Determine the [x, y] coordinate at the center of the cell enclosing the given text.  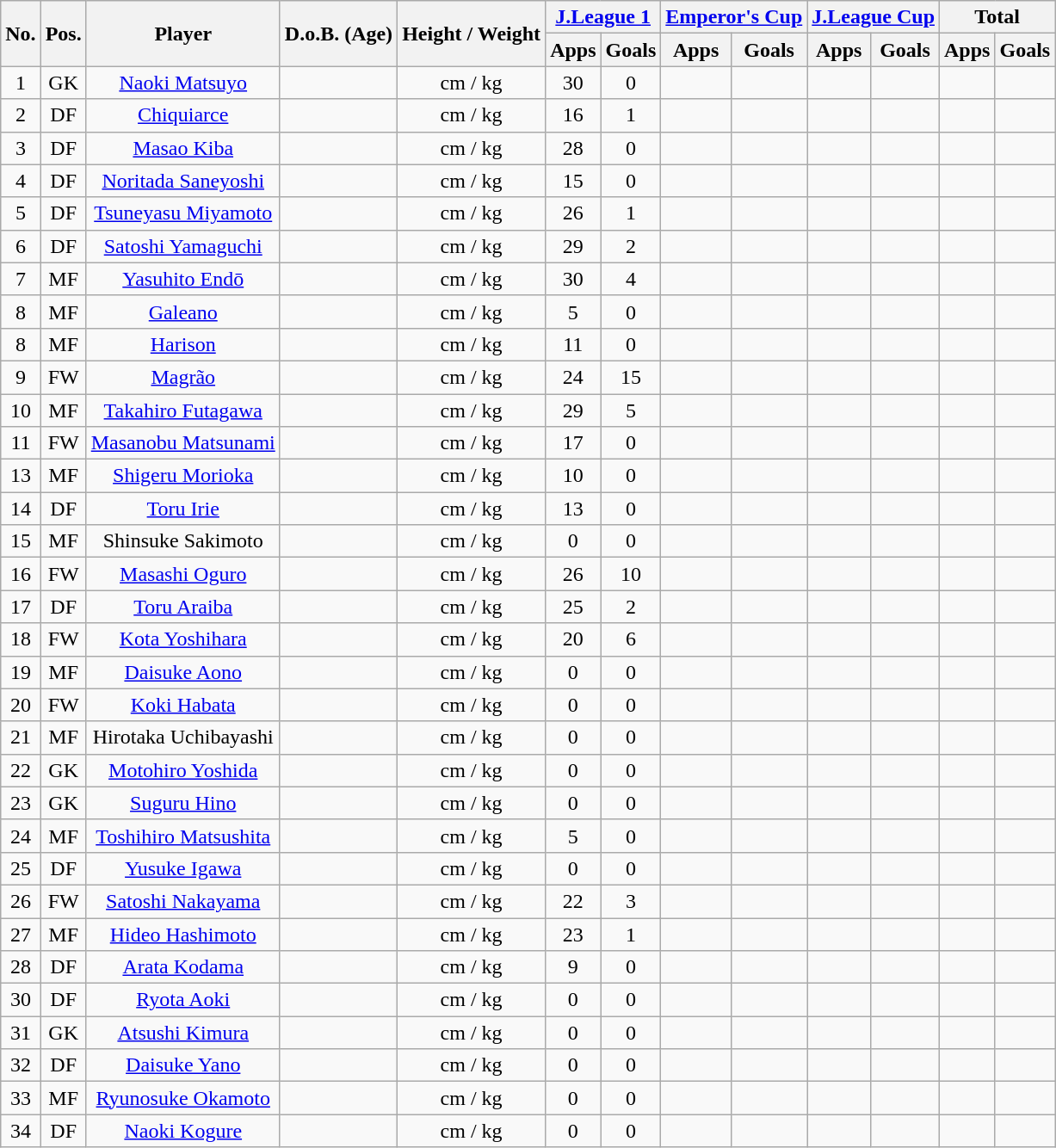
Satoshi Yamaguchi [182, 246]
Suguru Hino [182, 803]
Noritada Saneyoshi [182, 181]
Motohiro Yoshida [182, 770]
Naoki Kogure [182, 1131]
Ryunosuke Okamoto [182, 1098]
Arata Kodama [182, 967]
Takahiro Futagawa [182, 410]
31 [21, 1033]
Masanobu Matsunami [182, 443]
Yasuhito Endō [182, 279]
J.League 1 [603, 17]
Galeano [182, 312]
Masao Kiba [182, 148]
Koki Habata [182, 705]
19 [21, 672]
Atsushi Kimura [182, 1033]
34 [21, 1131]
Masashi Oguro [182, 574]
Height / Weight [472, 34]
Toru Irie [182, 509]
Magrão [182, 377]
J.League Cup [874, 17]
Daisuke Aono [182, 672]
Satoshi Nakayama [182, 901]
No. [21, 34]
Total [997, 17]
Player [182, 34]
32 [21, 1065]
33 [21, 1098]
Pos. [64, 34]
Toru Araiba [182, 607]
Naoki Matsuyo [182, 83]
Harison [182, 344]
Emperor's Cup [734, 17]
Daisuke Yano [182, 1065]
Yusuke Igawa [182, 868]
27 [21, 934]
Chiquiarce [182, 115]
14 [21, 509]
18 [21, 639]
Tsuneyasu Miyamoto [182, 213]
Kota Yoshihara [182, 639]
7 [21, 279]
Hideo Hashimoto [182, 934]
D.o.B. (Age) [338, 34]
Shigeru Morioka [182, 476]
Hirotaka Uchibayashi [182, 738]
Ryota Aoki [182, 1000]
Toshihiro Matsushita [182, 836]
21 [21, 738]
Shinsuke Sakimoto [182, 541]
